Provide the [X, Y] coordinate of the cell's center where the given text is located.  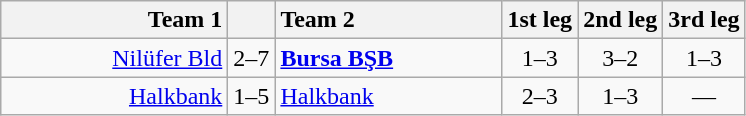
1–5 [252, 96]
3rd leg [704, 20]
2–3 [540, 96]
1st leg [540, 20]
Bursa BŞB [388, 58]
— [704, 96]
Team 2 [388, 20]
2nd leg [620, 20]
Team 1 [114, 20]
2–7 [252, 58]
Nilüfer Bld [114, 58]
3–2 [620, 58]
